For the text-containing cell, return its midpoint in [x, y] coordinate format. 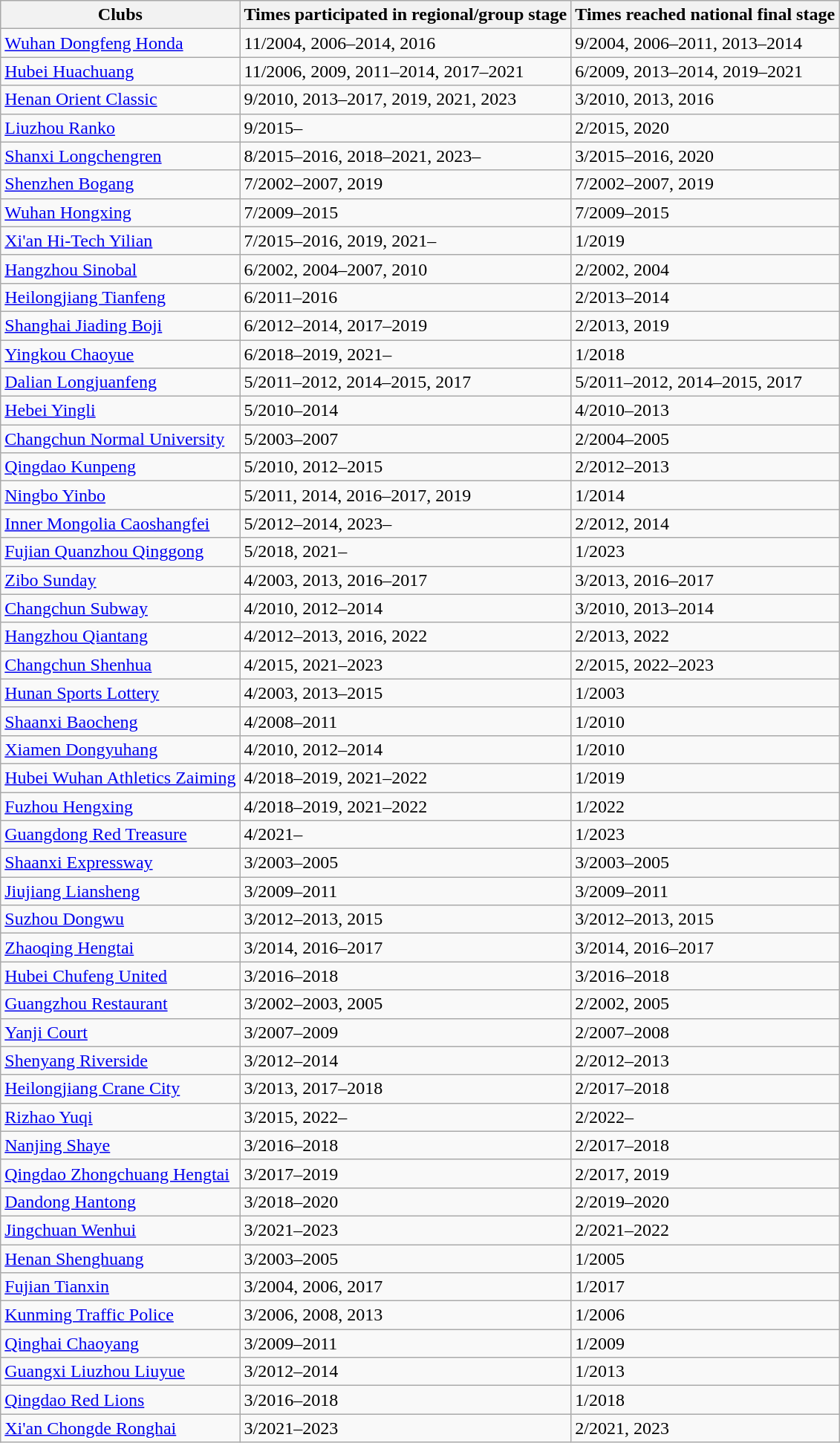
Xi'an Hi-Tech Yilian [120, 241]
Rizhao Yuqi [120, 1117]
2/2019–2020 [706, 1202]
4/2021– [406, 835]
4/2008–2011 [406, 721]
Guangzhou Restaurant [120, 1004]
1/2009 [706, 1343]
Clubs [120, 15]
Nanjing Shaye [120, 1145]
11/2006, 2009, 2011–2014, 2017–2021 [406, 71]
5/2010, 2012–2015 [406, 467]
Heilongjiang Tianfeng [120, 297]
1/2017 [706, 1287]
7/2015–2016, 2019, 2021– [406, 241]
2/2013, 2019 [706, 325]
6/2011–2016 [406, 297]
2/2013, 2022 [706, 636]
1/2006 [706, 1315]
Qingdao Kunpeng [120, 467]
1/2014 [706, 495]
Hubei Huachuang [120, 71]
4/2003, 2013–2015 [406, 693]
1/2022 [706, 806]
2/2015, 2020 [706, 128]
4/2003, 2013, 2016–2017 [406, 580]
Dalian Longjuanfeng [120, 382]
Jingchuan Wenhui [120, 1230]
3/2010, 2013–2014 [706, 608]
4/2012–2013, 2016, 2022 [406, 636]
5/2011, 2014, 2016–2017, 2019 [406, 495]
5/2018, 2021– [406, 552]
Ningbo Yinbo [120, 495]
Shanghai Jiading Boji [120, 325]
Shenyang Riverside [120, 1061]
3/2015–2016, 2020 [706, 156]
Inner Mongolia Caoshangfei [120, 524]
Yanji Court [120, 1032]
Liuzhou Ranko [120, 128]
Hangzhou Qiantang [120, 636]
3/2013, 2017–2018 [406, 1089]
Jiujiang Liansheng [120, 891]
2/2002, 2005 [706, 1004]
Changchun Normal University [120, 439]
6/2018–2019, 2021– [406, 354]
Suzhou Dongwu [120, 919]
Times participated in regional/group stage [406, 15]
9/2015– [406, 128]
Henan Orient Classic [120, 100]
Heilongjiang Crane City [120, 1089]
3/2007–2009 [406, 1032]
2/2013–2014 [706, 297]
3/2006, 2008, 2013 [406, 1315]
Hangzhou Sinobal [120, 269]
2/2002, 2004 [706, 269]
3/2013, 2016–2017 [706, 580]
Shaanxi Baocheng [120, 721]
Henan Shenghuang [120, 1259]
Xiamen Dongyuhang [120, 749]
2/2022– [706, 1117]
5/2010–2014 [406, 411]
1/2003 [706, 693]
9/2010, 2013–2017, 2019, 2021, 2023 [406, 100]
Zibo Sunday [120, 580]
4/2010–2013 [706, 411]
Changchun Shenhua [120, 665]
Shanxi Longchengren [120, 156]
Fujian Tianxin [120, 1287]
Times reached national final stage [706, 15]
2/2004–2005 [706, 439]
11/2004, 2006–2014, 2016 [406, 43]
Fuzhou Hengxing [120, 806]
Shenzhen Bogang [120, 184]
6/2012–2014, 2017–2019 [406, 325]
Wuhan Dongfeng Honda [120, 43]
Shaanxi Expressway [120, 863]
Kunming Traffic Police [120, 1315]
Hebei Yingli [120, 411]
3/2018–2020 [406, 1202]
Zhaoqing Hengtai [120, 948]
9/2004, 2006–2011, 2013–2014 [706, 43]
2/2012, 2014 [706, 524]
Xi'an Chongde Ronghai [120, 1428]
3/2015, 2022– [406, 1117]
5/2012–2014, 2023– [406, 524]
2/2021, 2023 [706, 1428]
1/2013 [706, 1372]
6/2009, 2013–2014, 2019–2021 [706, 71]
6/2002, 2004–2007, 2010 [406, 269]
1/2005 [706, 1259]
Qingdao Red Lions [120, 1400]
Wuhan Hongxing [120, 212]
Qinghai Chaoyang [120, 1343]
Fujian Quanzhou Qinggong [120, 552]
2/2015, 2022–2023 [706, 665]
2/2007–2008 [706, 1032]
3/2004, 2006, 2017 [406, 1287]
Yingkou Chaoyue [120, 354]
Guangxi Liuzhou Liuyue [120, 1372]
2/2021–2022 [706, 1230]
3/2017–2019 [406, 1173]
2/2017, 2019 [706, 1173]
Hunan Sports Lottery [120, 693]
3/2002–2003, 2005 [406, 1004]
5/2003–2007 [406, 439]
Guangdong Red Treasure [120, 835]
3/2010, 2013, 2016 [706, 100]
Hubei Chufeng United [120, 976]
Dandong Hantong [120, 1202]
4/2015, 2021–2023 [406, 665]
Changchun Subway [120, 608]
Qingdao Zhongchuang Hengtai [120, 1173]
Hubei Wuhan Athletics Zaiming [120, 778]
8/2015–2016, 2018–2021, 2023– [406, 156]
